Output the [X, Y] coordinate of the center of the cell containing the given text.  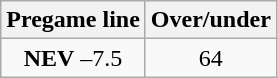
64 [210, 58]
NEV –7.5 [74, 58]
Over/under [210, 20]
Pregame line [74, 20]
